For the text-containing cell, return its midpoint in (X, Y) coordinate format. 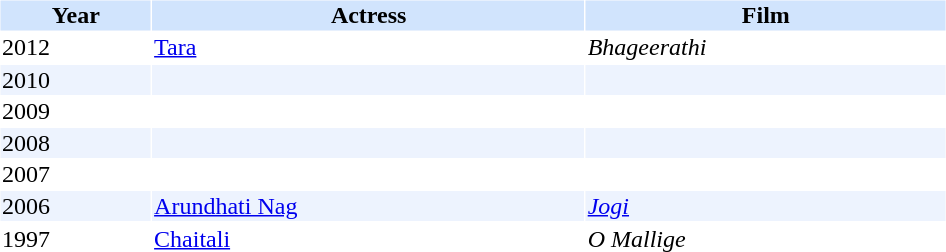
Jogi (766, 206)
Tara (369, 47)
2012 (76, 47)
Film (766, 15)
Year (76, 15)
2008 (76, 143)
Actress (369, 15)
Arundhati Nag (369, 206)
2010 (76, 80)
2007 (76, 175)
2006 (76, 206)
Bhageerathi (766, 47)
2009 (76, 111)
